For the text-containing cell, return its midpoint in [x, y] coordinate format. 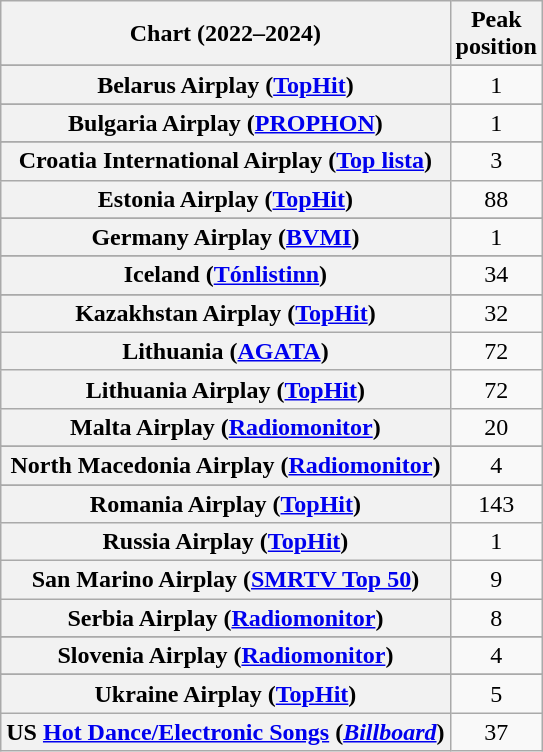
9 [496, 580]
Iceland (Tónlistinn) [226, 275]
San Marino Airplay (SMRTV Top 50) [226, 580]
32 [496, 313]
Peakposition [496, 34]
37 [496, 732]
North Macedonia Airplay (Radiomonitor) [226, 465]
Lithuania Airplay (TopHit) [226, 389]
8 [496, 618]
Estonia Airplay (TopHit) [226, 199]
Bulgaria Airplay (PROPHON) [226, 123]
88 [496, 199]
Slovenia Airplay (Radiomonitor) [226, 656]
US Hot Dance/Electronic Songs (Billboard) [226, 732]
Lithuania (AGATA) [226, 351]
Serbia Airplay (Radiomonitor) [226, 618]
Romania Airplay (TopHit) [226, 503]
Malta Airplay (Radiomonitor) [226, 427]
3 [496, 161]
20 [496, 427]
Germany Airplay (BVMI) [226, 237]
Kazakhstan Airplay (TopHit) [226, 313]
Belarus Airplay (TopHit) [226, 85]
Ukraine Airplay (TopHit) [226, 694]
143 [496, 503]
5 [496, 694]
Chart (2022–2024) [226, 34]
Russia Airplay (TopHit) [226, 542]
34 [496, 275]
Croatia International Airplay (Top lista) [226, 161]
